Capture the cell that displays the provided text and extract its [x, y] central coordinate. 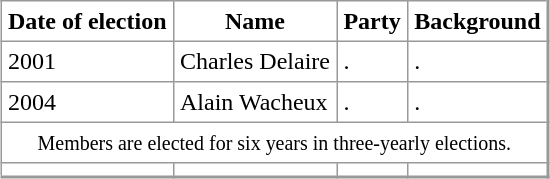
Members are elected for six years in three-yearly elections. [274, 142]
Charles Delaire [254, 61]
Party [372, 21]
2004 [87, 102]
Alain Wacheux [254, 102]
Date of election [87, 21]
2001 [87, 61]
Background [478, 21]
Name [254, 21]
